For the text-containing cell, return its midpoint in [x, y] coordinate format. 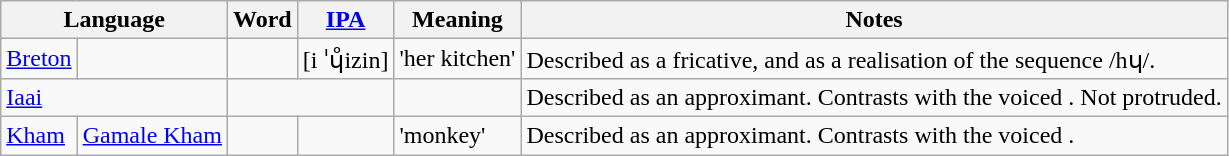
Kham [39, 135]
Iaai [114, 97]
'her kitchen' [458, 59]
Described as an approximant. Contrasts with the voiced . Not protruded. [874, 97]
Gamale Kham [152, 135]
[i ˈɥ̊izin] [346, 59]
Described as an approximant. Contrasts with the voiced . [874, 135]
IPA [346, 20]
Breton [39, 59]
Word [262, 20]
Language [114, 20]
Notes [874, 20]
Meaning [458, 20]
Described as a fricative, and as a realisation of the sequence /hɥ/. [874, 59]
'monkey' [458, 135]
